Pinpoint the cell where the given text exists, returning its [x, y] midpoint coordinate. 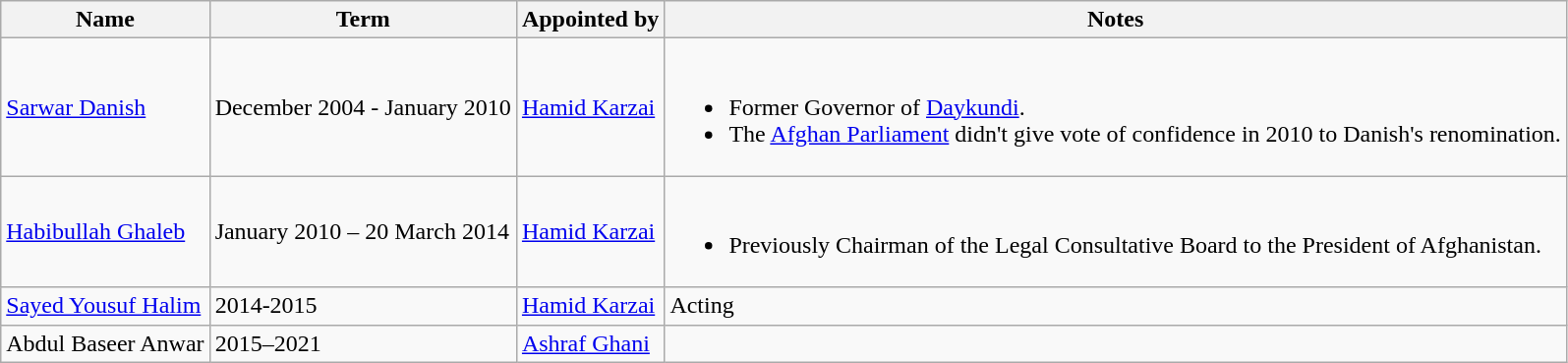
January 2010 – 20 March 2014 [363, 232]
Previously Chairman of the Legal Consultative Board to the President of Afghanistan. [1116, 232]
Acting [1116, 306]
Habibullah Ghaleb [105, 232]
Sarwar Danish [105, 107]
Abdul Baseer Anwar [105, 343]
Ashraf Ghani [590, 343]
Name [105, 20]
December 2004 - January 2010 [363, 107]
Notes [1116, 20]
Former Governor of Daykundi.The Afghan Parliament didn't give vote of confidence in 2010 to Danish's renomination. [1116, 107]
2015–2021 [363, 343]
Term [363, 20]
Sayed Yousuf Halim [105, 306]
Appointed by [590, 20]
2014-2015 [363, 306]
